Find where the given text appears and provide that cell's center as [x, y] coordinate. 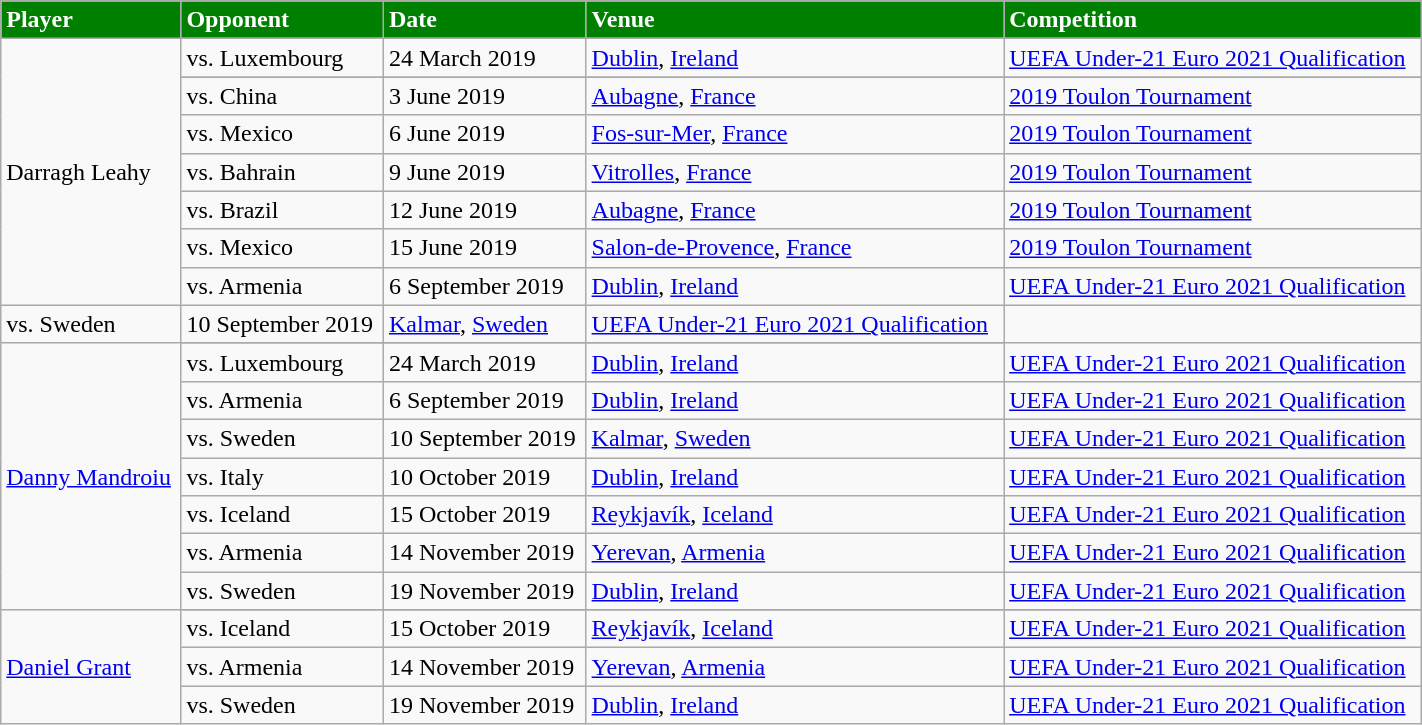
9 June 2019 [484, 172]
Competition [1213, 20]
Darragh Leahy [91, 172]
15 June 2019 [484, 248]
Venue [795, 20]
12 June 2019 [484, 210]
Fos-sur-Mer, France [795, 134]
Salon-de-Provence, France [795, 248]
vs. Brazil [282, 210]
Danny Mandroiu [91, 476]
3 June 2019 [484, 96]
Daniel Grant [91, 667]
Date [484, 20]
10 October 2019 [484, 477]
Opponent [282, 20]
Vitrolles, France [795, 172]
vs. China [282, 96]
6 June 2019 [484, 134]
vs. Bahrain [282, 172]
Player [91, 20]
vs. Italy [282, 477]
